Pinpoint the cell where the given text exists, returning its (X, Y) midpoint coordinate. 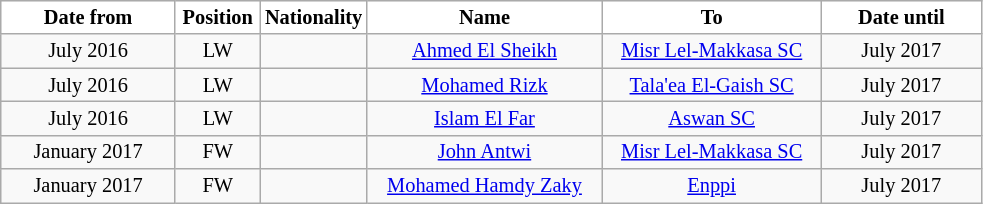
Date until (901, 17)
Enppi (712, 186)
Islam El Far (484, 118)
Name (484, 17)
Ahmed El Sheikh (484, 51)
Mohamed Hamdy Zaky (484, 186)
Nationality (314, 17)
John Antwi (484, 152)
To (712, 17)
Mohamed Rizk (484, 85)
Aswan SC (712, 118)
Position (218, 17)
Tala'ea El-Gaish SC (712, 85)
Date from (88, 17)
